For the text-containing cell, return its midpoint in [x, y] coordinate format. 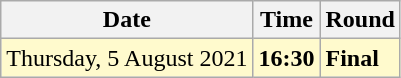
16:30 [286, 58]
Final [360, 58]
Date [127, 20]
Round [360, 20]
Time [286, 20]
Thursday, 5 August 2021 [127, 58]
